Find where the given text appears and provide that cell's center as [X, Y] coordinate. 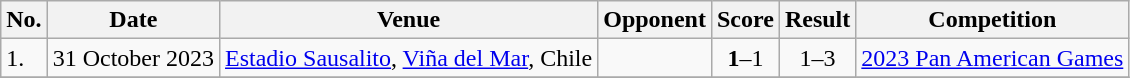
1–1 [745, 58]
1. [24, 58]
Score [745, 20]
No. [24, 20]
Venue [409, 20]
Date [133, 20]
Competition [992, 20]
Estadio Sausalito, Viña del Mar, Chile [409, 58]
31 October 2023 [133, 58]
1–3 [817, 58]
Result [817, 20]
2023 Pan American Games [992, 58]
Opponent [655, 20]
